Pinpoint the cell where the given text exists, returning its [x, y] midpoint coordinate. 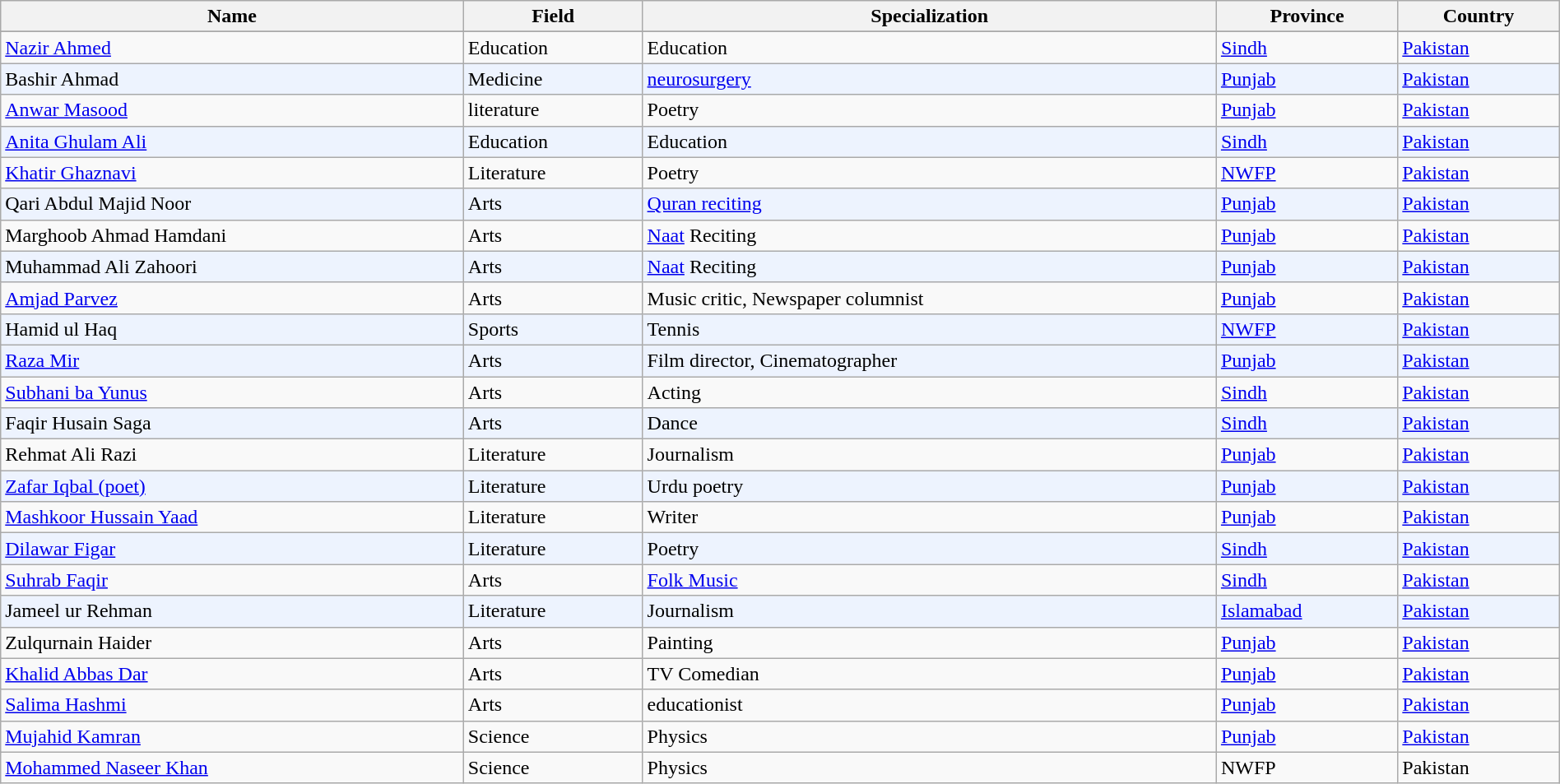
Zafar Iqbal (poet) [232, 486]
Zulqurnain Haider [232, 643]
Amjad Parvez [232, 298]
Islamabad [1307, 611]
Name [232, 16]
Writer [930, 517]
Salima Hashmi [232, 705]
Raza Mir [232, 360]
Mujahid Kamran [232, 736]
Bashir Ahmad [232, 79]
Field [553, 16]
Dilawar Figar [232, 549]
Marghoob Ahmad Hamdani [232, 235]
Film director, Cinematographer [930, 360]
Jameel ur Rehman [232, 611]
Specialization [930, 16]
Nazir Ahmed [232, 48]
Anita Ghulam Ali [232, 141]
Mashkoor Hussain Yaad [232, 517]
neurosurgery [930, 79]
Country [1479, 16]
Painting [930, 643]
Urdu poetry [930, 486]
Medicine [553, 79]
Subhani ba Yunus [232, 392]
Qari Abdul Majid Noor [232, 204]
literature [553, 110]
Music critic, Newspaper columnist [930, 298]
Acting [930, 392]
TV Comedian [930, 674]
Mohammed Naseer Khan [232, 768]
Folk Music [930, 580]
educationist [930, 705]
Tennis [930, 329]
Anwar Masood [232, 110]
Province [1307, 16]
Dance [930, 424]
Suhrab Faqir [232, 580]
Sports [553, 329]
Quran reciting [930, 204]
Faqir Husain Saga [232, 424]
Khatir Ghaznavi [232, 173]
Muhammad Ali Zahoori [232, 267]
Rehmat Ali Razi [232, 455]
Hamid ul Haq [232, 329]
Khalid Abbas Dar [232, 674]
